Return the (x, y) coordinate for the center point of the cell that contains the specified text.  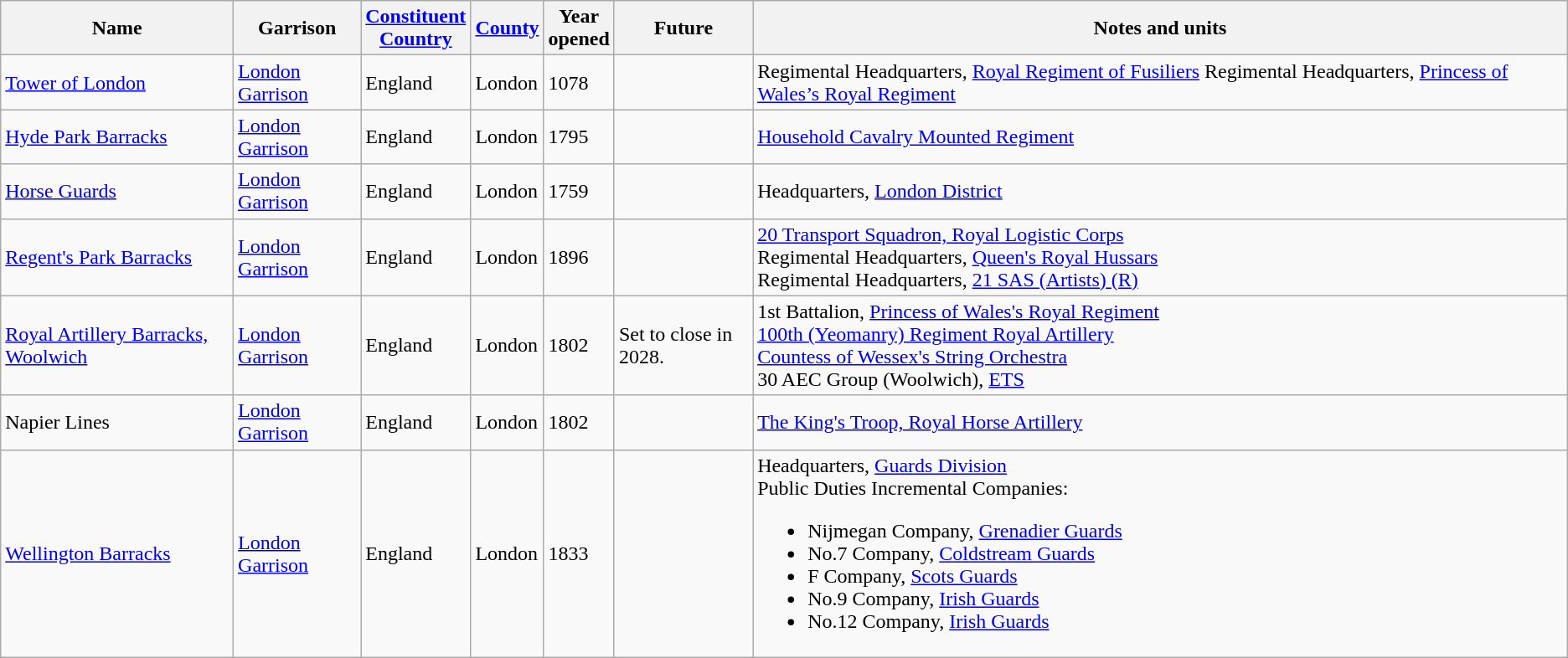
1759 (579, 191)
Napier Lines (117, 422)
Headquarters, London District (1161, 191)
1795 (579, 137)
Horse Guards (117, 191)
Name (117, 28)
Yearopened (579, 28)
Hyde Park Barracks (117, 137)
1896 (579, 257)
County (508, 28)
Royal Artillery Barracks, Woolwich (117, 345)
The King's Troop, Royal Horse Artillery (1161, 422)
20 Transport Squadron, Royal Logistic CorpsRegimental Headquarters, Queen's Royal HussarsRegimental Headquarters, 21 SAS (Artists) (R) (1161, 257)
1833 (579, 553)
Household Cavalry Mounted Regiment (1161, 137)
Future (683, 28)
Regent's Park Barracks (117, 257)
Tower of London (117, 82)
Notes and units (1161, 28)
Set to close in 2028. (683, 345)
Wellington Barracks (117, 553)
Regimental Headquarters, Royal Regiment of Fusiliers Regimental Headquarters, Princess of Wales’s Royal Regiment (1161, 82)
Garrison (297, 28)
1078 (579, 82)
ConstituentCountry (415, 28)
